Return (X, Y) of the center of cell containing provided text 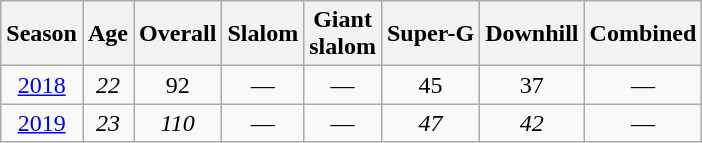
2019 (42, 123)
45 (430, 85)
42 (532, 123)
Giantslalom (343, 34)
Combined (643, 34)
Age (108, 34)
110 (178, 123)
23 (108, 123)
Super-G (430, 34)
92 (178, 85)
37 (532, 85)
Slalom (263, 34)
2018 (42, 85)
Overall (178, 34)
22 (108, 85)
Downhill (532, 34)
Season (42, 34)
47 (430, 123)
